Identify which cell holds the provided text, then report its [x, y] central coordinate. 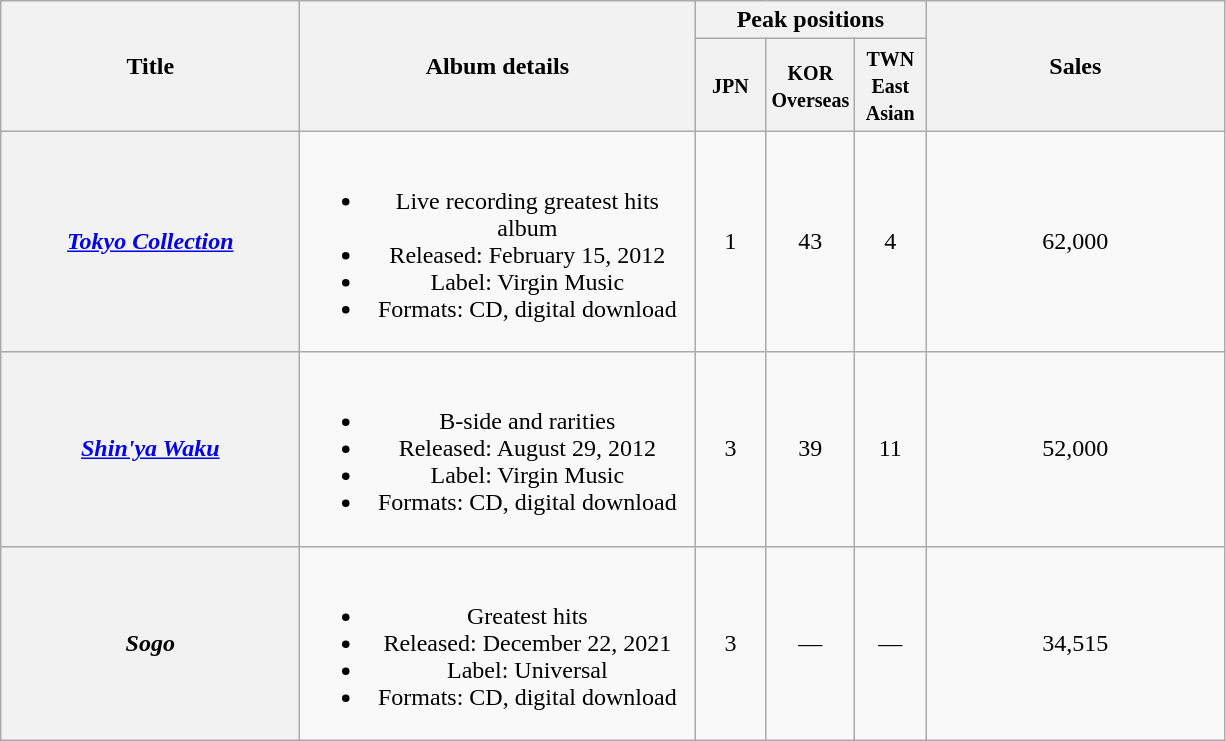
Peak positions [810, 20]
Shin'ya Waku [150, 449]
43 [810, 242]
Greatest hitsReleased: December 22, 2021Label: UniversalFormats: CD, digital download [498, 643]
Title [150, 66]
JPN [730, 85]
TWN East Asian [890, 85]
62,000 [1076, 242]
Live recording greatest hits albumReleased: February 15, 2012Label: Virgin MusicFormats: CD, digital download [498, 242]
34,515 [1076, 643]
B-side and raritiesReleased: August 29, 2012Label: Virgin MusicFormats: CD, digital download [498, 449]
11 [890, 449]
Album details [498, 66]
1 [730, 242]
39 [810, 449]
Sales [1076, 66]
4 [890, 242]
Tokyo Collection [150, 242]
Sogo [150, 643]
KOROverseas [810, 85]
52,000 [1076, 449]
